Identify which cell holds the provided text, then report its [X, Y] central coordinate. 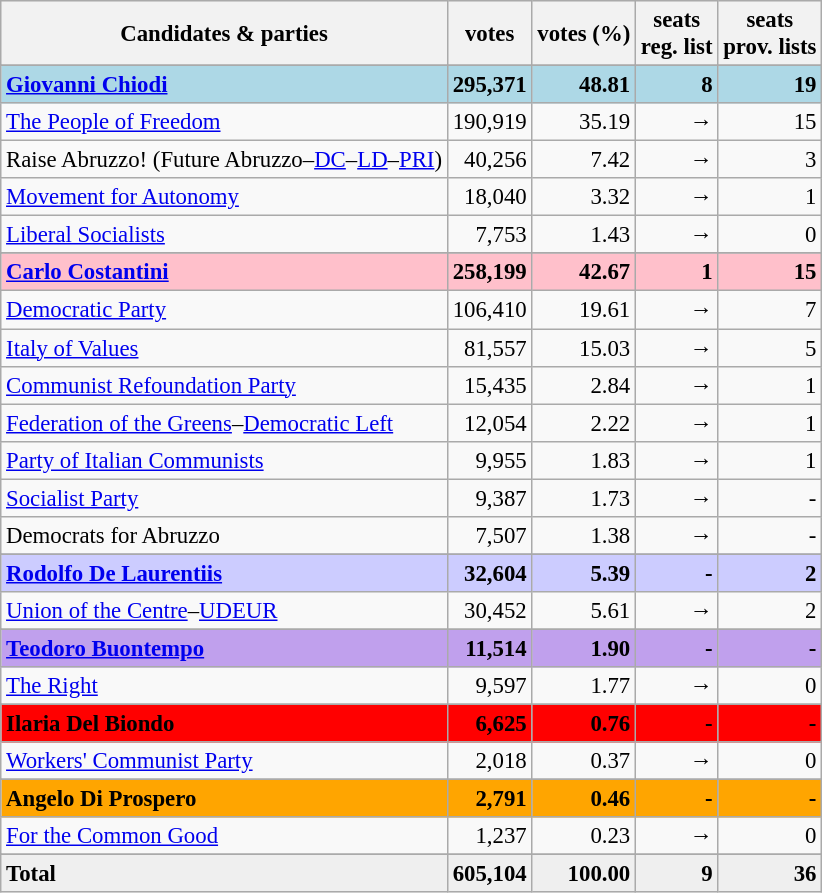
32,604 [490, 573]
19.61 [584, 310]
18,040 [490, 197]
For the Common Good [224, 836]
2,018 [490, 761]
100.00 [584, 874]
1,237 [490, 836]
Rodolfo De Laurentiis [224, 573]
1.83 [584, 460]
votes (%) [584, 34]
seatsreg. list [677, 34]
2.22 [584, 423]
Total [224, 874]
Carlo Costantini [224, 273]
Ilaria Del Biondo [224, 724]
15.03 [584, 348]
5.61 [584, 611]
0.76 [584, 724]
7,753 [490, 235]
Democrats for Abruzzo [224, 536]
36 [770, 874]
605,104 [490, 874]
11,514 [490, 648]
0.23 [584, 836]
6,625 [490, 724]
Italy of Values [224, 348]
8 [677, 85]
Movement for Autonomy [224, 197]
2,791 [490, 799]
12,054 [490, 423]
19 [770, 85]
Democratic Party [224, 310]
9,955 [490, 460]
Giovanni Chiodi [224, 85]
The People of Freedom [224, 122]
106,410 [490, 310]
Federation of the Greens–Democratic Left [224, 423]
Liberal Socialists [224, 235]
1.73 [584, 498]
7 [770, 310]
7,507 [490, 536]
Union of the Centre–UDEUR [224, 611]
0.46 [584, 799]
42.67 [584, 273]
Raise Abruzzo! (Future Abruzzo–DC–LD–PRI) [224, 160]
0.37 [584, 761]
30,452 [490, 611]
5 [770, 348]
190,919 [490, 122]
40,256 [490, 160]
Party of Italian Communists [224, 460]
The Right [224, 686]
Candidates & parties [224, 34]
3.32 [584, 197]
votes [490, 34]
35.19 [584, 122]
9,387 [490, 498]
Teodoro Buontempo [224, 648]
5.39 [584, 573]
9,597 [490, 686]
15,435 [490, 385]
seatsprov. lists [770, 34]
Socialist Party [224, 498]
1.38 [584, 536]
7.42 [584, 160]
258,199 [490, 273]
81,557 [490, 348]
Communist Refoundation Party [224, 385]
3 [770, 160]
1.77 [584, 686]
Workers' Communist Party [224, 761]
48.81 [584, 85]
295,371 [490, 85]
2.84 [584, 385]
Angelo Di Prospero [224, 799]
1.90 [584, 648]
1.43 [584, 235]
9 [677, 874]
